For the text-containing cell, return its midpoint in (x, y) coordinate format. 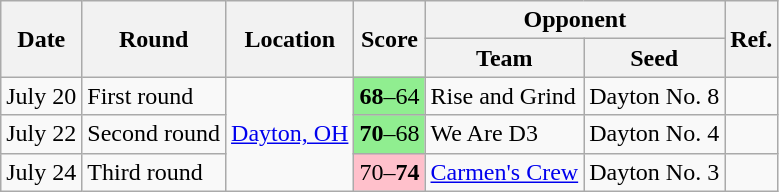
First round (154, 96)
Dayton, OH (290, 134)
Second round (154, 134)
Third round (154, 172)
Dayton No. 8 (654, 96)
Team (504, 58)
July 22 (42, 134)
Score (390, 39)
Opponent (575, 20)
We Are D3 (504, 134)
Round (154, 39)
68–64 (390, 96)
Rise and Grind (504, 96)
Carmen's Crew (504, 172)
70–68 (390, 134)
70–74 (390, 172)
Seed (654, 58)
Date (42, 39)
Location (290, 39)
Ref. (752, 39)
Dayton No. 4 (654, 134)
July 24 (42, 172)
July 20 (42, 96)
Dayton No. 3 (654, 172)
